From the cell containing the given text, extract its center point as [X, Y] coordinate. 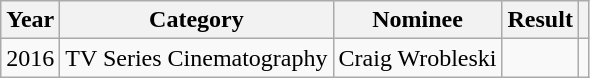
Result [540, 20]
Nominee [418, 20]
Category [196, 20]
2016 [30, 58]
TV Series Cinematography [196, 58]
Craig Wrobleski [418, 58]
Year [30, 20]
